Output the [X, Y] coordinate of the center of the cell containing the given text.  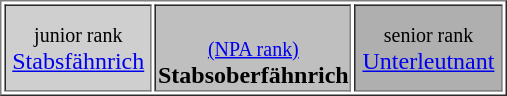
senior rankUnterleutnant [429, 48]
junior rankStabsfähnrich [78, 48]
(NPA rank)Stabsoberfähnrich [254, 48]
